Locate the cell with the specified text and output its [X, Y] center coordinate. 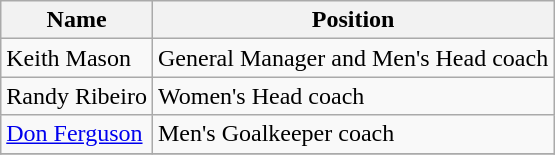
Don Ferguson [77, 134]
Randy Ribeiro [77, 96]
Name [77, 20]
Keith Mason [77, 58]
Position [352, 20]
Women's Head coach [352, 96]
General Manager and Men's Head coach [352, 58]
Men's Goalkeeper coach [352, 134]
